Provide the (x, y) coordinate of the cell's center where the given text is located.  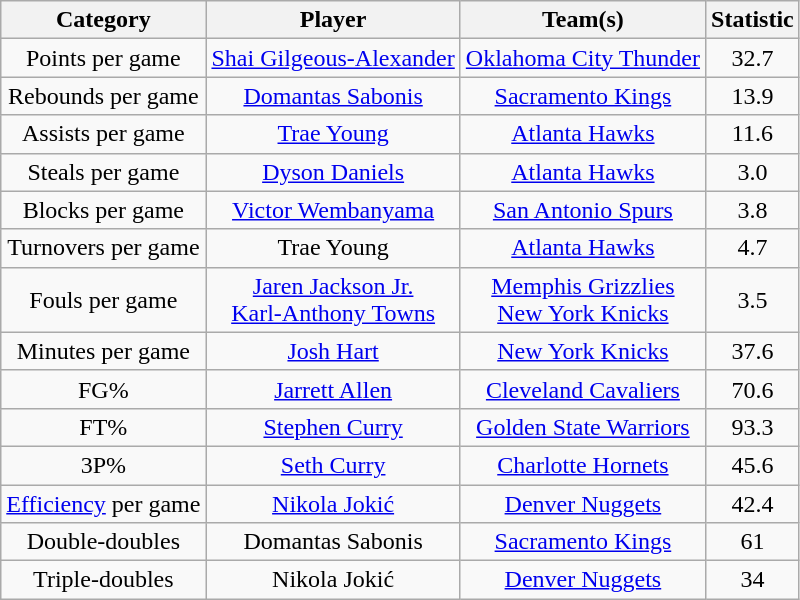
Efficiency per game (104, 503)
32.7 (753, 58)
San Antonio Spurs (582, 210)
Josh Hart (333, 351)
FT% (104, 427)
Team(s) (582, 20)
34 (753, 580)
Jarrett Allen (333, 389)
Golden State Warriors (582, 427)
Points per game (104, 58)
11.6 (753, 134)
Triple-doubles (104, 580)
Turnovers per game (104, 248)
Steals per game (104, 172)
3.5 (753, 300)
Seth Curry (333, 465)
Assists per game (104, 134)
37.6 (753, 351)
Shai Gilgeous-Alexander (333, 58)
93.3 (753, 427)
3.8 (753, 210)
13.9 (753, 96)
Category (104, 20)
70.6 (753, 389)
Blocks per game (104, 210)
4.7 (753, 248)
42.4 (753, 503)
FG% (104, 389)
Double-doubles (104, 542)
New York Knicks (582, 351)
3.0 (753, 172)
Jaren Jackson Jr.Karl-Anthony Towns (333, 300)
Cleveland Cavaliers (582, 389)
Dyson Daniels (333, 172)
Player (333, 20)
Victor Wembanyama (333, 210)
Fouls per game (104, 300)
Memphis GrizzliesNew York Knicks (582, 300)
3P% (104, 465)
61 (753, 542)
Statistic (753, 20)
Charlotte Hornets (582, 465)
Oklahoma City Thunder (582, 58)
45.6 (753, 465)
Stephen Curry (333, 427)
Rebounds per game (104, 96)
Minutes per game (104, 351)
